Return the (X, Y) coordinate for the center point of the cell that contains the specified text.  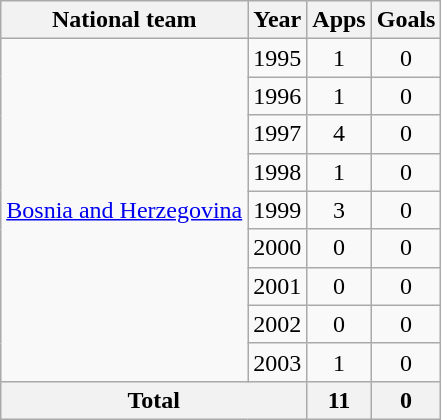
2001 (278, 286)
1998 (278, 172)
3 (339, 210)
Total (154, 400)
Goals (406, 20)
1996 (278, 96)
Bosnia and Herzegovina (124, 210)
Year (278, 20)
1997 (278, 134)
1999 (278, 210)
2000 (278, 248)
4 (339, 134)
2002 (278, 324)
11 (339, 400)
2003 (278, 362)
Apps (339, 20)
1995 (278, 58)
National team (124, 20)
